Provide the (x, y) coordinate of the cell's center where the given text is located.  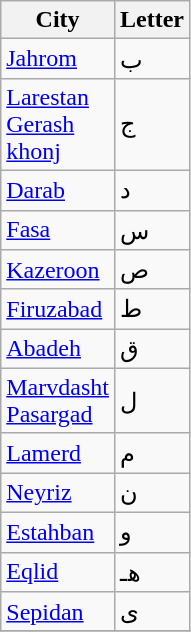
و (152, 532)
م (152, 453)
ق (152, 349)
Darab (58, 190)
ل (152, 400)
City (58, 20)
هـ (152, 572)
Fasa (58, 230)
Estahban (58, 532)
Eqlid (58, 572)
Lamerd (58, 453)
Sepidan (58, 612)
س (152, 230)
ى (152, 612)
Jahrom (58, 59)
ج (152, 124)
د (152, 190)
Abadeh (58, 349)
ص (152, 270)
Neyriz (58, 493)
ن (152, 493)
MarvdashtPasargad (58, 400)
ط (152, 309)
ب (152, 59)
Firuzabad (58, 309)
Kazeroon (58, 270)
Letter (152, 20)
LarestanGerashkhonj (58, 124)
